Identify which cell holds the provided text, then report its (x, y) central coordinate. 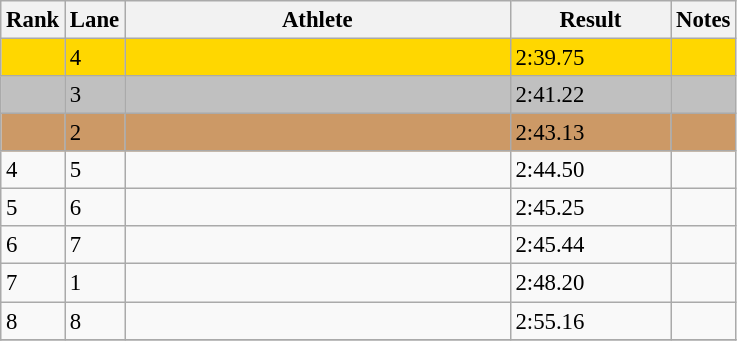
2:45.25 (590, 208)
Rank (33, 20)
1 (95, 283)
2:55.16 (590, 321)
Result (590, 20)
Athlete (318, 20)
Lane (95, 20)
2 (95, 133)
2:43.13 (590, 133)
2:44.50 (590, 170)
3 (95, 95)
2:39.75 (590, 58)
Notes (704, 20)
2:41.22 (590, 95)
2:45.44 (590, 245)
2:48.20 (590, 283)
